Locate the cell with the specified text and output its [X, Y] center coordinate. 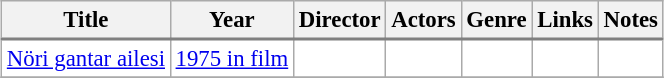
Notes [630, 20]
Title [86, 20]
Nöri gantar ailesi [86, 58]
Director [340, 20]
1975 in film [232, 58]
Actors [424, 20]
Year [232, 20]
Genre [496, 20]
Links [565, 20]
